Capture the cell that displays the provided text and extract its (X, Y) central coordinate. 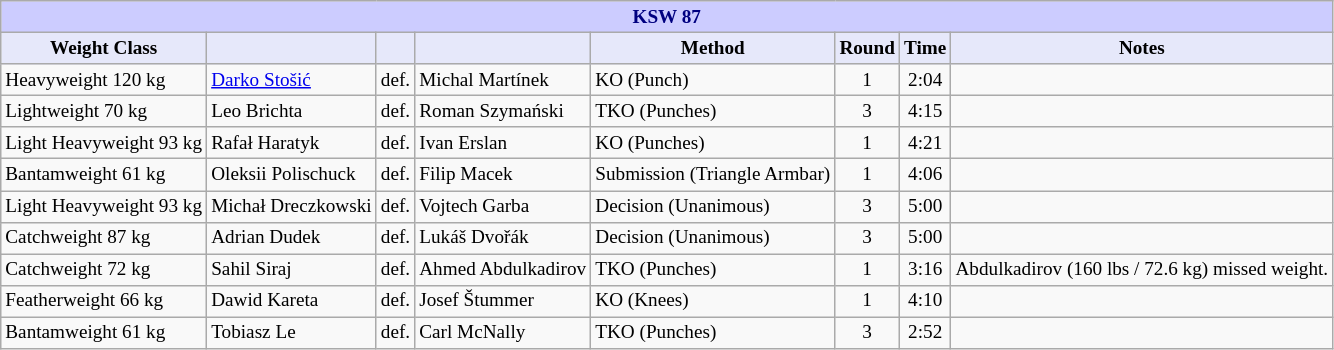
Catchweight 72 kg (104, 270)
Dawid Kareta (292, 301)
Submission (Triangle Armbar) (713, 175)
3:16 (924, 270)
Oleksii Polischuck (292, 175)
Michał Dreczkowski (292, 206)
Vojtech Garba (503, 206)
Carl McNally (503, 333)
Josef Štummer (503, 301)
4:21 (924, 143)
Leo Brichta (292, 111)
Weight Class (104, 48)
2:04 (924, 80)
KO (Punches) (713, 143)
Michal Martínek (503, 80)
Filip Macek (503, 175)
Rafał Haratyk (292, 143)
Roman Szymański (503, 111)
KSW 87 (667, 17)
Notes (1142, 48)
Darko Stošić (292, 80)
4:15 (924, 111)
Ahmed Abdulkadirov (503, 270)
2:52 (924, 333)
Ivan Erslan (503, 143)
Heavyweight 120 kg (104, 80)
Abdulkadirov (160 lbs / 72.6 kg) missed weight. (1142, 270)
4:10 (924, 301)
Sahil Siraj (292, 270)
Adrian Dudek (292, 238)
Featherweight 66 kg (104, 301)
Catchweight 87 kg (104, 238)
Method (713, 48)
Lightweight 70 kg (104, 111)
KO (Punch) (713, 80)
Round (868, 48)
KO (Knees) (713, 301)
Lukáš Dvořák (503, 238)
4:06 (924, 175)
Time (924, 48)
Tobiasz Le (292, 333)
